Detect which cell encompasses the target text, then output its [x, y] center coordinate. 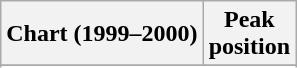
Peakposition [249, 34]
Chart (1999–2000) [102, 34]
